Pinpoint the cell where the given text exists, returning its (x, y) midpoint coordinate. 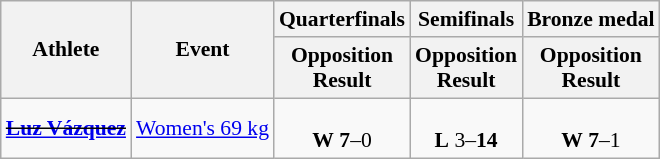
Bronze medal (590, 19)
Luz Vázquez (66, 128)
Semifinals (466, 19)
L 3–14 (466, 128)
Athlete (66, 50)
Women's 69 kg (202, 128)
Event (202, 50)
W 7–0 (342, 128)
Quarterfinals (342, 19)
W 7–1 (590, 128)
